From the cell containing the given text, extract its center point as (x, y) coordinate. 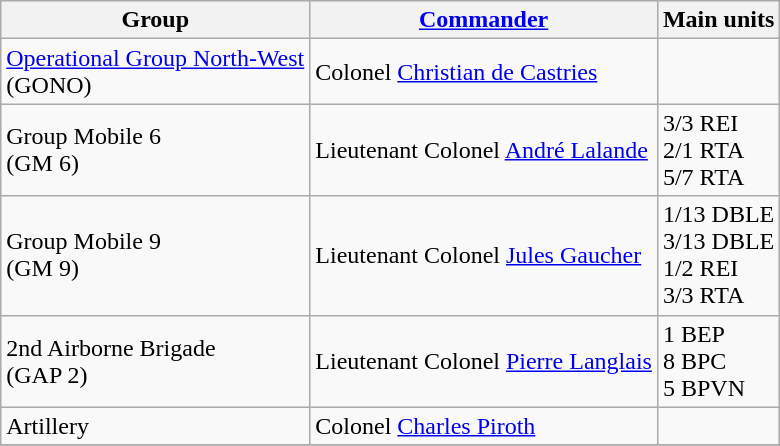
Colonel Christian de Castries (484, 72)
3/3 REI 2/1 RTA 5/7 RTA (718, 150)
Operational Group North-West (GONO) (156, 72)
Artillery (156, 426)
1 BEP 8 BPC 5 BPVN (718, 361)
2nd Airborne Brigade (GAP 2) (156, 361)
Lieutenant Colonel André Lalande (484, 150)
Main units (718, 20)
Group (156, 20)
Group Mobile 6 (GM 6) (156, 150)
Lieutenant Colonel Pierre Langlais (484, 361)
Commander (484, 20)
Group Mobile 9 (GM 9) (156, 256)
Colonel Charles Piroth (484, 426)
Lieutenant Colonel Jules Gaucher (484, 256)
1/13 DBLE 3/13 DBLE 1/2 REI 3/3 RTA (718, 256)
